From the cell containing the given text, extract its center point as (x, y) coordinate. 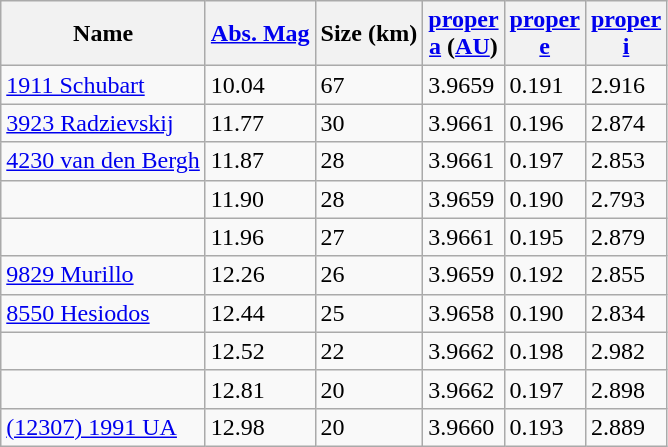
67 (369, 85)
0.196 (544, 123)
12.52 (260, 351)
(12307) 1991 UA (104, 427)
properi (626, 34)
3.9658 (464, 313)
2.793 (626, 199)
11.77 (260, 123)
11.90 (260, 199)
25 (369, 313)
11.96 (260, 237)
3923 Radzievskij (104, 123)
0.191 (544, 85)
2.853 (626, 161)
10.04 (260, 85)
2.879 (626, 237)
0.198 (544, 351)
12.44 (260, 313)
27 (369, 237)
9829 Murillo (104, 275)
2.898 (626, 389)
8550 Hesiodos (104, 313)
0.193 (544, 427)
propera (AU) (464, 34)
22 (369, 351)
12.98 (260, 427)
Name (104, 34)
0.195 (544, 237)
Abs. Mag (260, 34)
2.916 (626, 85)
2.874 (626, 123)
4230 van den Bergh (104, 161)
12.81 (260, 389)
2.982 (626, 351)
30 (369, 123)
3.9660 (464, 427)
2.889 (626, 427)
propere (544, 34)
Size (km) (369, 34)
2.834 (626, 313)
26 (369, 275)
0.192 (544, 275)
12.26 (260, 275)
2.855 (626, 275)
11.87 (260, 161)
1911 Schubart (104, 85)
